Scan for the cell matching the given text and deliver its (X, Y) coordinate at center. 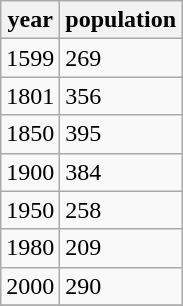
1850 (30, 134)
269 (121, 58)
2000 (30, 286)
290 (121, 286)
1950 (30, 210)
1599 (30, 58)
395 (121, 134)
1801 (30, 96)
356 (121, 96)
209 (121, 248)
year (30, 20)
population (121, 20)
1900 (30, 172)
384 (121, 172)
1980 (30, 248)
258 (121, 210)
